Return [x, y] of the center of cell containing provided text 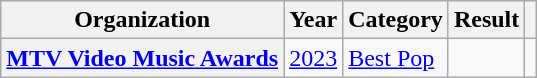
Category [396, 20]
Year [314, 20]
2023 [314, 58]
Organization [142, 20]
Best Pop [396, 58]
Result [486, 20]
MTV Video Music Awards [142, 58]
